Return [X, Y] of the center of cell containing provided text 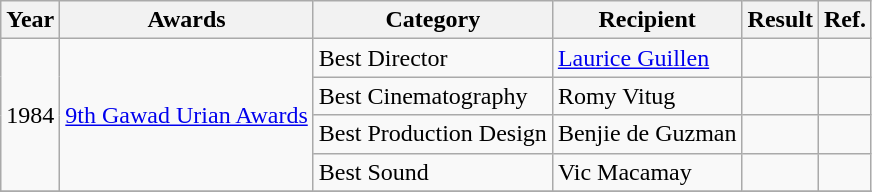
Laurice Guillen [647, 58]
Romy Vitug [647, 96]
Result [780, 20]
Ref. [844, 20]
Best Production Design [432, 134]
Best Cinematography [432, 96]
1984 [30, 115]
Year [30, 20]
Recipient [647, 20]
9th Gawad Urian Awards [186, 115]
Best Director [432, 58]
Best Sound [432, 172]
Awards [186, 20]
Vic Macamay [647, 172]
Benjie de Guzman [647, 134]
Category [432, 20]
